Return (X, Y) of the center of cell containing provided text 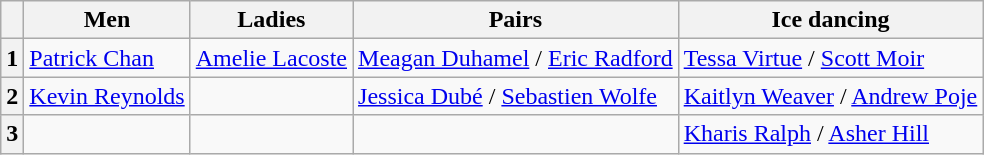
1 (12, 58)
Kaitlyn Weaver / Andrew Poje (830, 96)
Ladies (271, 20)
Patrick Chan (107, 58)
Men (107, 20)
Kharis Ralph / Asher Hill (830, 134)
Jessica Dubé / Sebastien Wolfe (516, 96)
Meagan Duhamel / Eric Radford (516, 58)
Amelie Lacoste (271, 58)
Pairs (516, 20)
Tessa Virtue / Scott Moir (830, 58)
2 (12, 96)
Kevin Reynolds (107, 96)
3 (12, 134)
Ice dancing (830, 20)
